Determine the (X, Y) coordinate at the center of the cell enclosing the given text.  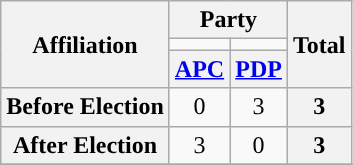
APC (199, 69)
PDP (259, 69)
Before Election (86, 107)
After Election (86, 145)
Affiliation (86, 44)
Total (319, 44)
Party (228, 20)
